Capture the cell that displays the provided text and extract its (X, Y) central coordinate. 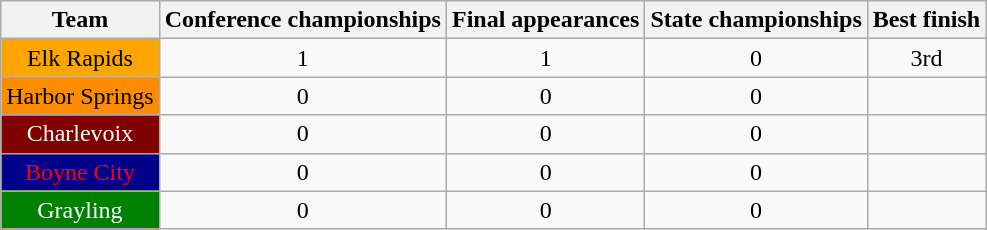
Best finish (926, 20)
Conference championships (302, 20)
Team (80, 20)
Boyne City (80, 172)
Elk Rapids (80, 58)
Final appearances (545, 20)
Grayling (80, 210)
3rd (926, 58)
Charlevoix (80, 134)
State championships (756, 20)
Harbor Springs (80, 96)
